Pinpoint the cell where the given text exists, returning its (x, y) midpoint coordinate. 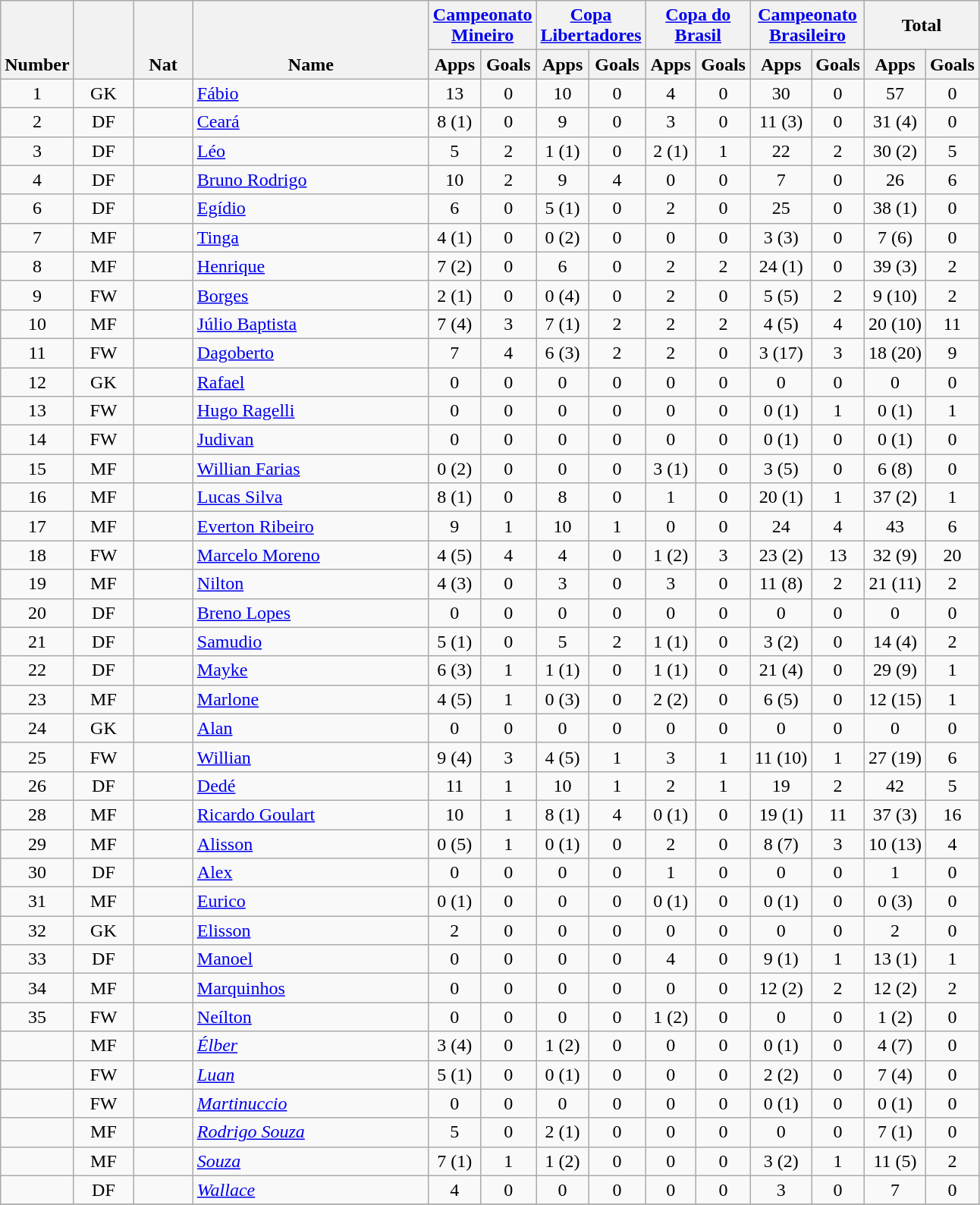
11 (10) (781, 757)
29 (37, 844)
5 (5) (781, 295)
37 (2) (895, 497)
Campeonato Mineiro (482, 26)
11 (5) (895, 1161)
3 (17) (781, 353)
57 (895, 93)
6 (5) (781, 699)
Nat (164, 39)
10 (13) (895, 844)
Eurico (311, 902)
Alan (311, 728)
4 (1) (454, 237)
3 (3) (781, 237)
0 (4) (563, 295)
7 (6) (895, 237)
Total (921, 26)
Campeonato Brasileiro (808, 26)
Élber (311, 1046)
3 (1) (671, 469)
17 (37, 526)
Henrique (311, 266)
43 (895, 526)
12 (15) (895, 699)
30 (2) (895, 151)
Dagoberto (311, 353)
21 (11) (895, 584)
24 (1) (781, 266)
20 (10) (895, 324)
4 (3) (454, 584)
Léo (311, 151)
31 (4) (895, 122)
Rodrigo Souza (311, 1132)
Willian (311, 757)
18 (20) (895, 353)
4 (7) (895, 1046)
3 (5) (781, 469)
29 (9) (895, 670)
Everton Ribeiro (311, 526)
Marlone (311, 699)
Fábio (311, 93)
32 (9) (895, 555)
Nilton (311, 584)
11 (8) (781, 584)
Bruno Rodrigo (311, 180)
33 (37, 959)
32 (37, 930)
Júlio Baptista (311, 324)
12 (37, 381)
Alex (311, 873)
9 (4) (454, 757)
6 (8) (895, 469)
42 (895, 786)
27 (19) (895, 757)
23 (2) (781, 555)
21 (37, 642)
Number (37, 39)
34 (37, 988)
13 (1) (895, 959)
18 (37, 555)
15 (37, 469)
Manoel (311, 959)
Egídio (311, 209)
Elisson (311, 930)
Copa do Brasil (698, 26)
Ricardo Goulart (311, 814)
Judivan (311, 440)
Marquinhos (311, 988)
35 (37, 1017)
20 (1) (781, 497)
28 (37, 814)
7 (2) (454, 266)
Martinuccio (311, 1103)
Hugo Ragelli (311, 411)
31 (37, 902)
Neílton (311, 1017)
9 (1) (781, 959)
Luan (311, 1075)
19 (1) (781, 814)
Rafael (311, 381)
Mayke (311, 670)
14 (37, 440)
Souza (311, 1161)
8 (7) (781, 844)
Breno Lopes (311, 613)
Lucas Silva (311, 497)
9 (10) (895, 295)
11 (3) (781, 122)
Alisson (311, 844)
Borges (311, 295)
21 (4) (781, 670)
14 (4) (895, 642)
Tinga (311, 237)
Dedé (311, 786)
Willian Farias (311, 469)
Ceará (311, 122)
Marcelo Moreno (311, 555)
3 (4) (454, 1046)
37 (3) (895, 814)
38 (1) (895, 209)
Samudio (311, 642)
0 (5) (454, 844)
39 (3) (895, 266)
23 (37, 699)
Wallace (311, 1190)
Copa Libertadores (591, 26)
Name (311, 39)
